Pinpoint the cell where the given text exists, returning its (x, y) midpoint coordinate. 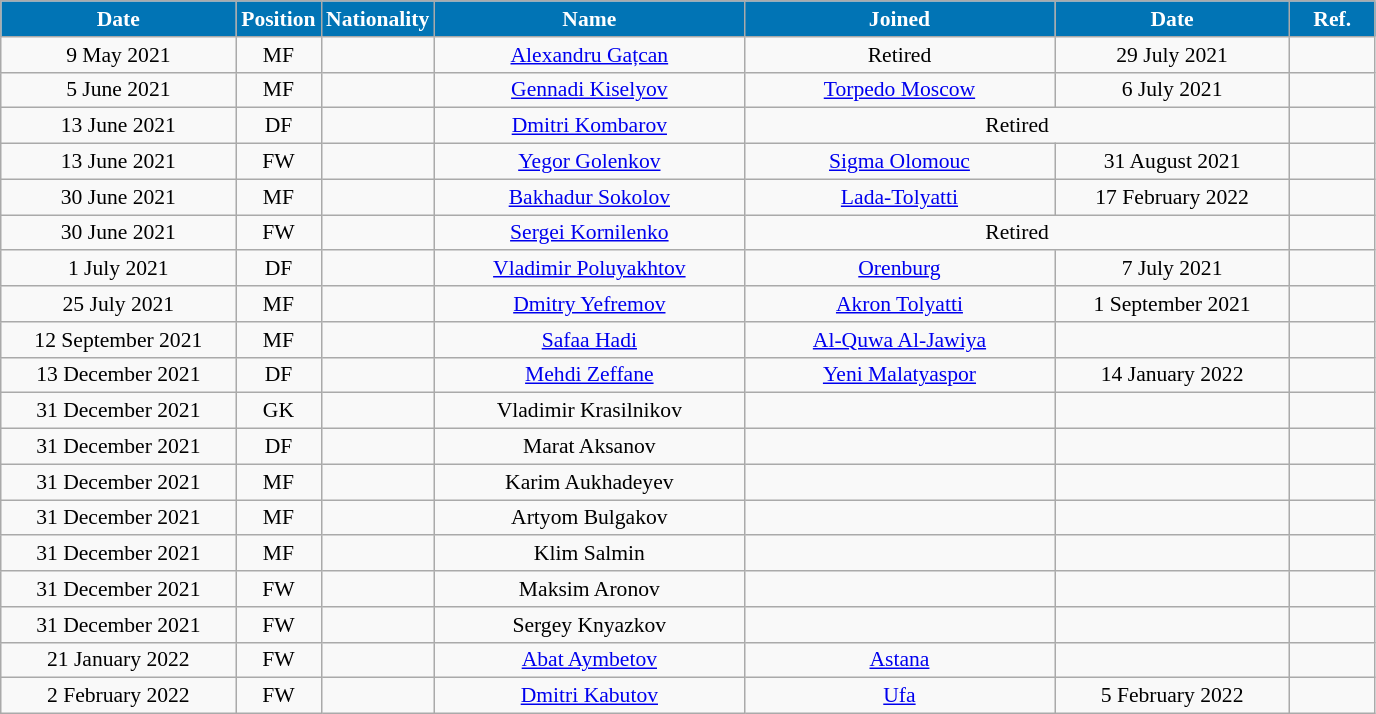
Mehdi Zeffane (589, 375)
Ufa (899, 696)
29 July 2021 (1172, 55)
Maksim Aronov (589, 589)
6 July 2021 (1172, 90)
Dmitry Yefremov (589, 304)
21 January 2022 (118, 660)
Torpedo Moscow (899, 90)
Artyom Bulgakov (589, 518)
2 February 2022 (118, 696)
Astana (899, 660)
Name (589, 19)
Al-Quwa Al-Jawiya (899, 340)
1 September 2021 (1172, 304)
Position (278, 19)
GK (278, 411)
12 September 2021 (118, 340)
Ref. (1332, 19)
Sergey Knyazkov (589, 625)
Gennadi Kiselyov (589, 90)
Dmitri Kabutov (589, 696)
Joined (899, 19)
Alexandru Gațcan (589, 55)
Bakhadur Sokolov (589, 197)
Abat Aymbetov (589, 660)
5 February 2022 (1172, 696)
Sergei Kornilenko (589, 233)
Yeni Malatyaspor (899, 375)
Yegor Golenkov (589, 162)
Nationality (378, 19)
Vladimir Krasilnikov (589, 411)
17 February 2022 (1172, 197)
Marat Aksanov (589, 447)
Safaa Hadi (589, 340)
7 July 2021 (1172, 269)
Akron Tolyatti (899, 304)
Sigma Olomouc (899, 162)
Orenburg (899, 269)
14 January 2022 (1172, 375)
9 May 2021 (118, 55)
Karim Aukhadeyev (589, 482)
25 July 2021 (118, 304)
Klim Salmin (589, 554)
1 July 2021 (118, 269)
Lada-Tolyatti (899, 197)
13 December 2021 (118, 375)
Dmitri Kombarov (589, 126)
5 June 2021 (118, 90)
31 August 2021 (1172, 162)
Vladimir Poluyakhtov (589, 269)
